Return the [X, Y] coordinate for the center point of the cell that contains the specified text.  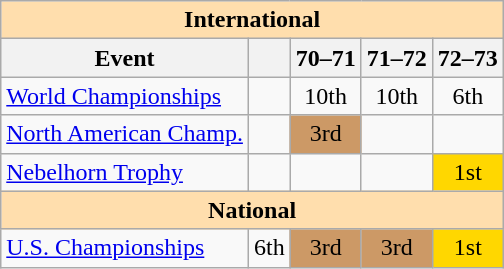
Nebelhorn Trophy [125, 172]
U.S. Championships [125, 248]
National [252, 210]
World Championships [125, 96]
71–72 [396, 58]
International [252, 20]
72–73 [468, 58]
Event [125, 58]
North American Champ. [125, 134]
70–71 [326, 58]
